For the text-containing cell, return its midpoint in [x, y] coordinate format. 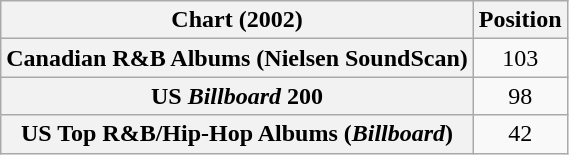
Chart (2002) [238, 20]
US Top R&B/Hip-Hop Albums (Billboard) [238, 134]
42 [520, 134]
US Billboard 200 [238, 96]
Position [520, 20]
98 [520, 96]
Canadian R&B Albums (Nielsen SoundScan) [238, 58]
103 [520, 58]
